Identify which cell holds the provided text, then report its (x, y) central coordinate. 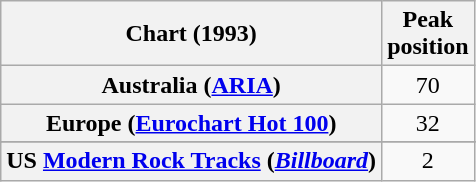
Peakposition (428, 34)
Chart (1993) (192, 34)
2 (428, 161)
32 (428, 123)
Australia (ARIA) (192, 85)
70 (428, 85)
Europe (Eurochart Hot 100) (192, 123)
US Modern Rock Tracks (Billboard) (192, 161)
